Return [x, y] of the center of cell containing provided text 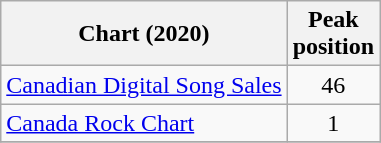
1 [333, 123]
Canadian Digital Song Sales [144, 85]
Canada Rock Chart [144, 123]
Peakposition [333, 34]
46 [333, 85]
Chart (2020) [144, 34]
